From the cell containing the given text, extract its center point as [x, y] coordinate. 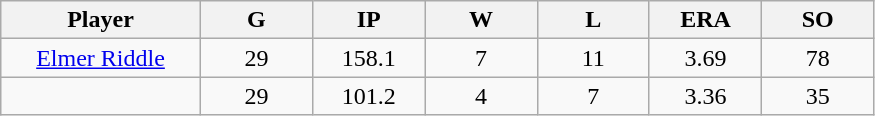
IP [369, 20]
11 [593, 58]
3.36 [705, 96]
SO [818, 20]
3.69 [705, 58]
W [481, 20]
78 [818, 58]
G [256, 20]
4 [481, 96]
ERA [705, 20]
L [593, 20]
158.1 [369, 58]
Player [101, 20]
101.2 [369, 96]
Elmer Riddle [101, 58]
35 [818, 96]
